Output the [x, y] coordinate of the center of the cell containing the given text.  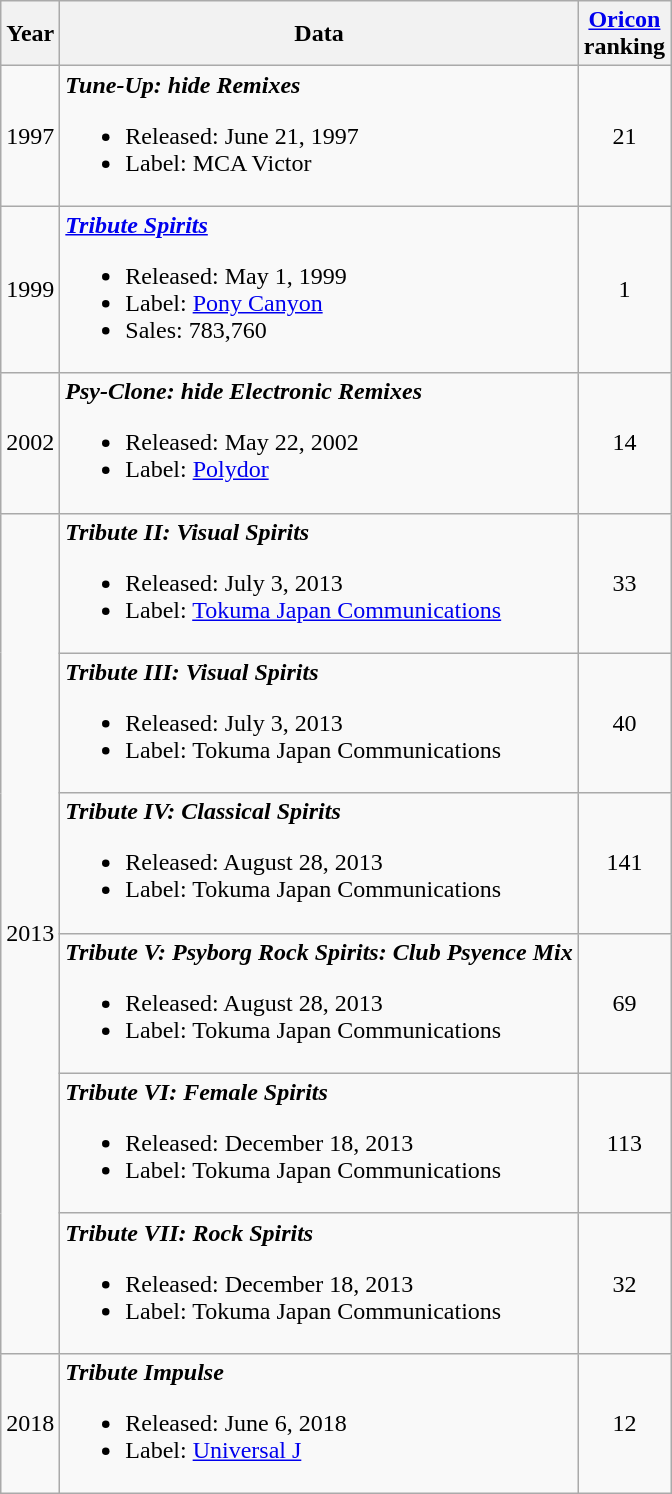
1 [624, 290]
Tribute VI: Female SpiritsReleased: December 18, 2013Label: Tokuma Japan Communications [319, 1143]
Tribute III: Visual SpiritsReleased: July 3, 2013Label: Tokuma Japan Communications [319, 723]
Year [30, 34]
Tribute ImpulseReleased: June 6, 2018Label: Universal J [319, 1423]
Tribute IV: Classical SpiritsReleased: August 28, 2013Label: Tokuma Japan Communications [319, 863]
Oriconranking [624, 34]
32 [624, 1283]
Tribute VII: Rock SpiritsReleased: December 18, 2013Label: Tokuma Japan Communications [319, 1283]
2002 [30, 443]
12 [624, 1423]
14 [624, 443]
Tribute V: Psyborg Rock Spirits: Club Psyence MixReleased: August 28, 2013Label: Tokuma Japan Communications [319, 1003]
33 [624, 583]
2013 [30, 933]
Tribute II: Visual SpiritsReleased: July 3, 2013Label: Tokuma Japan Communications [319, 583]
2018 [30, 1423]
40 [624, 723]
Psy-Clone: hide Electronic RemixesReleased: May 22, 2002Label: Polydor [319, 443]
Data [319, 34]
113 [624, 1143]
1997 [30, 136]
Tribute SpiritsReleased: May 1, 1999Label: Pony CanyonSales: 783,760 [319, 290]
Tune-Up: hide RemixesReleased: June 21, 1997Label: MCA Victor [319, 136]
69 [624, 1003]
21 [624, 136]
141 [624, 863]
1999 [30, 290]
